Scan for the cell matching the given text and deliver its [x, y] coordinate at center. 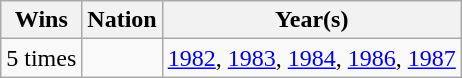
Year(s) [312, 20]
5 times [42, 58]
Nation [122, 20]
1982, 1983, 1984, 1986, 1987 [312, 58]
Wins [42, 20]
